Return the [X, Y] coordinate for the center point of the cell that contains the specified text.  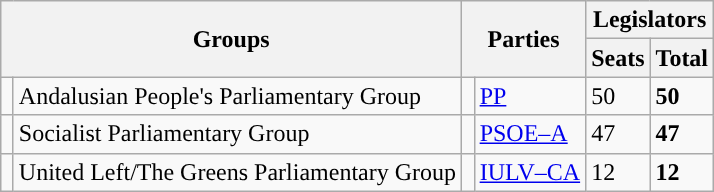
IULV–CA [530, 172]
Groups [232, 39]
Legislators [650, 20]
Total [682, 58]
Seats [618, 58]
Andalusian People's Parliamentary Group [237, 96]
PSOE–A [530, 134]
Parties [524, 39]
PP [530, 96]
United Left/The Greens Parliamentary Group [237, 172]
Socialist Parliamentary Group [237, 134]
